Find where the given text appears and provide that cell's center as (x, y) coordinate. 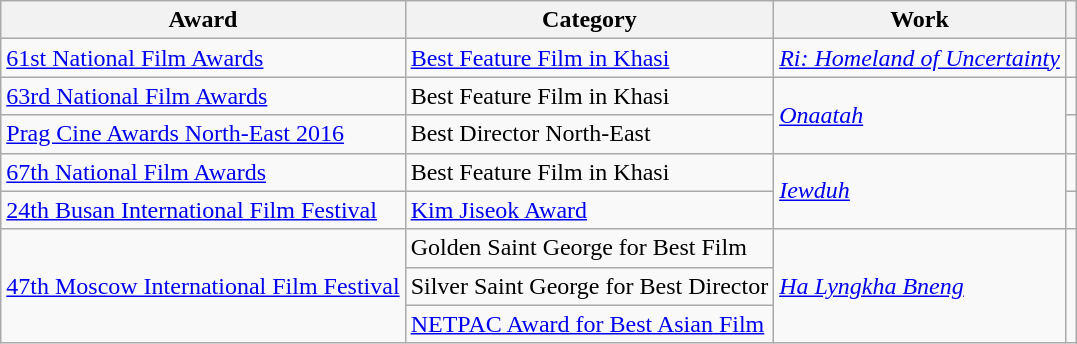
Prag Cine Awards North-East 2016 (203, 134)
Iewduh (920, 191)
Silver Saint George for Best Director (590, 286)
63rd National Film Awards (203, 96)
24th Busan International Film Festival (203, 210)
Best Director North-East (590, 134)
67th National Film Awards (203, 172)
NETPAC Award for Best Asian Film (590, 324)
Kim Jiseok Award (590, 210)
Golden Saint George for Best Film (590, 248)
61st National Film Awards (203, 58)
Work (920, 20)
Category (590, 20)
Ha Lyngkha Bneng (920, 286)
47th Moscow International Film Festival (203, 286)
Onaatah (920, 115)
Award (203, 20)
Ri: Homeland of Uncertainty (920, 58)
